Extract the (x, y) coordinate from the center of the cell holding the provided text.  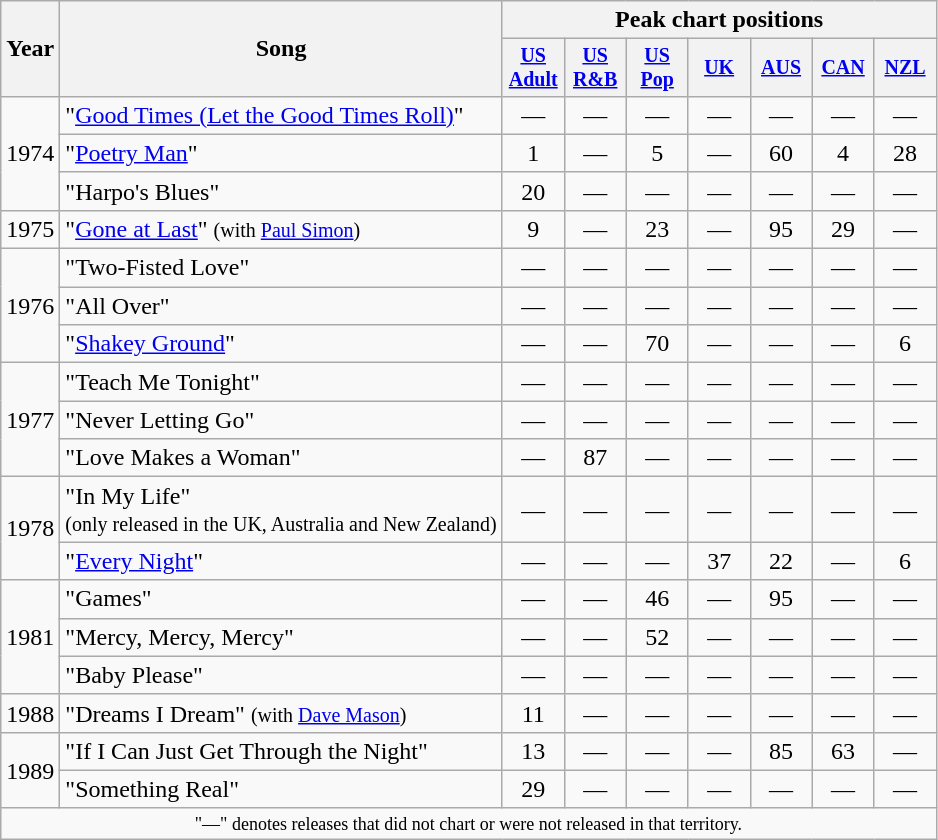
"Gone at Last" (with Paul Simon) (281, 229)
1975 (30, 229)
23 (657, 229)
60 (781, 153)
11 (533, 713)
"Something Real" (281, 789)
NZL (905, 68)
52 (657, 637)
63 (843, 751)
"Shakey Ground" (281, 344)
"—" denotes releases that did not chart or were not released in that territory. (468, 824)
46 (657, 599)
28 (905, 153)
37 (719, 561)
Peak chart positions (719, 20)
1974 (30, 153)
5 (657, 153)
70 (657, 344)
1977 (30, 420)
US R&B (595, 68)
"Love Makes a Woman" (281, 458)
"Never Letting Go" (281, 420)
US Adult (533, 68)
"Good Times (Let the Good Times Roll)" (281, 115)
"Every Night" (281, 561)
9 (533, 229)
1988 (30, 713)
UK (719, 68)
"All Over" (281, 306)
US Pop (657, 68)
87 (595, 458)
"Two-Fisted Love" (281, 268)
CAN (843, 68)
Year (30, 49)
Song (281, 49)
"Baby Please" (281, 675)
"Poetry Man" (281, 153)
1 (533, 153)
AUS (781, 68)
1989 (30, 770)
"Games" (281, 599)
1978 (30, 528)
20 (533, 191)
"Teach Me Tonight" (281, 382)
"In My Life" (only released in the UK, Australia and New Zealand) (281, 510)
1976 (30, 306)
4 (843, 153)
22 (781, 561)
"Harpo's Blues" (281, 191)
"Mercy, Mercy, Mercy" (281, 637)
13 (533, 751)
"Dreams I Dream" (with Dave Mason) (281, 713)
85 (781, 751)
"If I Can Just Get Through the Night" (281, 751)
1981 (30, 637)
